Provide the (x, y) coordinate of the cell's center where the given text is located.  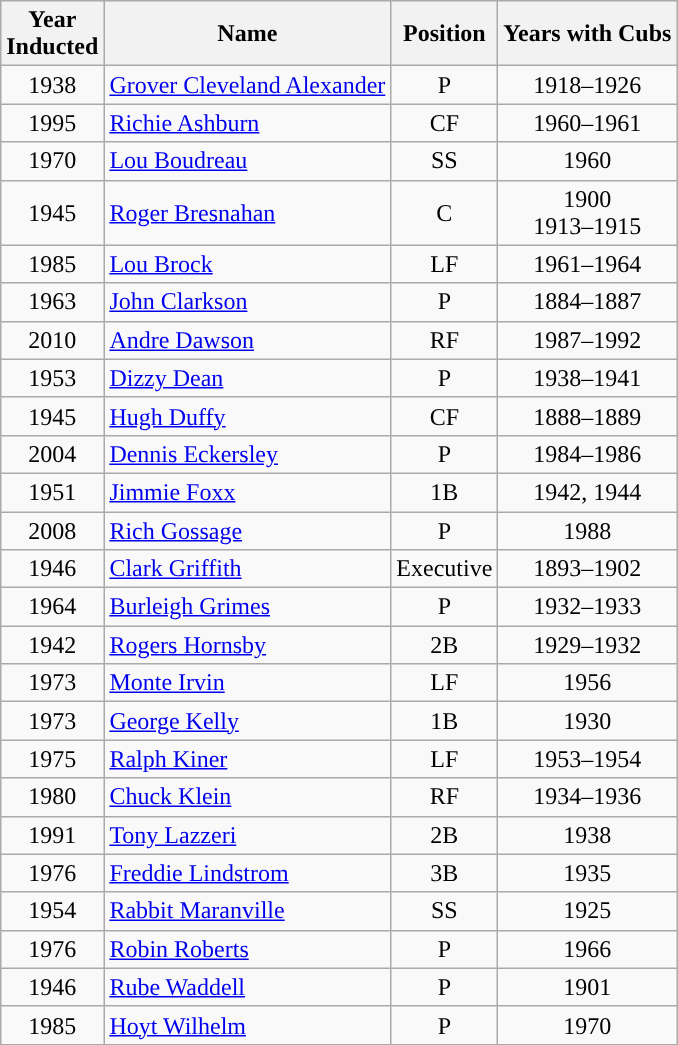
2010 (52, 340)
1966 (588, 949)
1893–1902 (588, 569)
2004 (52, 454)
Rich Gossage (248, 531)
Lou Boudreau (248, 161)
Name (248, 34)
Andre Dawson (248, 340)
C (444, 212)
Ralph Kiner (248, 759)
1964 (52, 607)
1960–1961 (588, 123)
1954 (52, 911)
1980 (52, 797)
1960 (588, 161)
1951 (52, 492)
Dennis Eckersley (248, 454)
Burleigh Grimes (248, 607)
YearInducted (52, 34)
1932–1933 (588, 607)
1987–1992 (588, 340)
Lou Brock (248, 264)
Clark Griffith (248, 569)
Robin Roberts (248, 949)
1901 (588, 987)
1988 (588, 531)
Roger Bresnahan (248, 212)
1995 (52, 123)
1888–1889 (588, 416)
1938–1941 (588, 378)
Rogers Hornsby (248, 645)
1956 (588, 683)
John Clarkson (248, 302)
1884–1887 (588, 302)
George Kelly (248, 721)
1975 (52, 759)
Freddie Lindstrom (248, 873)
Position (444, 34)
1963 (52, 302)
Executive (444, 569)
Rabbit Maranville (248, 911)
Grover Cleveland Alexander (248, 85)
1942, 1944 (588, 492)
Hugh Duffy (248, 416)
1929–1932 (588, 645)
Tony Lazzeri (248, 835)
1934–1936 (588, 797)
1953–1954 (588, 759)
Monte Irvin (248, 683)
Richie Ashburn (248, 123)
1953 (52, 378)
1991 (52, 835)
1935 (588, 873)
Dizzy Dean (248, 378)
Jimmie Foxx (248, 492)
1961–1964 (588, 264)
Years with Cubs (588, 34)
1984–1986 (588, 454)
Hoyt Wilhelm (248, 1025)
19001913–1915 (588, 212)
1925 (588, 911)
1918–1926 (588, 85)
2008 (52, 531)
1930 (588, 721)
1942 (52, 645)
Rube Waddell (248, 987)
3B (444, 873)
Chuck Klein (248, 797)
